Determine the [x, y] coordinate at the center of the cell enclosing the given text.  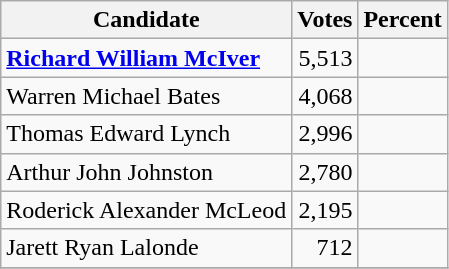
4,068 [325, 96]
5,513 [325, 58]
Arthur John Johnston [146, 172]
2,195 [325, 210]
712 [325, 248]
Votes [325, 20]
Jarett Ryan Lalonde [146, 248]
Warren Michael Bates [146, 96]
2,780 [325, 172]
Richard William McIver [146, 58]
Candidate [146, 20]
Thomas Edward Lynch [146, 134]
Roderick Alexander McLeod [146, 210]
2,996 [325, 134]
Percent [402, 20]
